Pinpoint the cell where the given text exists, returning its (x, y) midpoint coordinate. 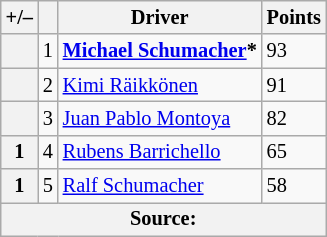
65 (294, 152)
Kimi Räikkönen (160, 85)
93 (294, 51)
91 (294, 85)
+/– (20, 17)
Source: (164, 219)
82 (294, 118)
5 (48, 186)
Michael Schumacher* (160, 51)
2 (48, 85)
3 (48, 118)
Points (294, 17)
58 (294, 186)
Driver (160, 17)
Ralf Schumacher (160, 186)
4 (48, 152)
Juan Pablo Montoya (160, 118)
Rubens Barrichello (160, 152)
